Scan for the cell matching the given text and deliver its (X, Y) coordinate at center. 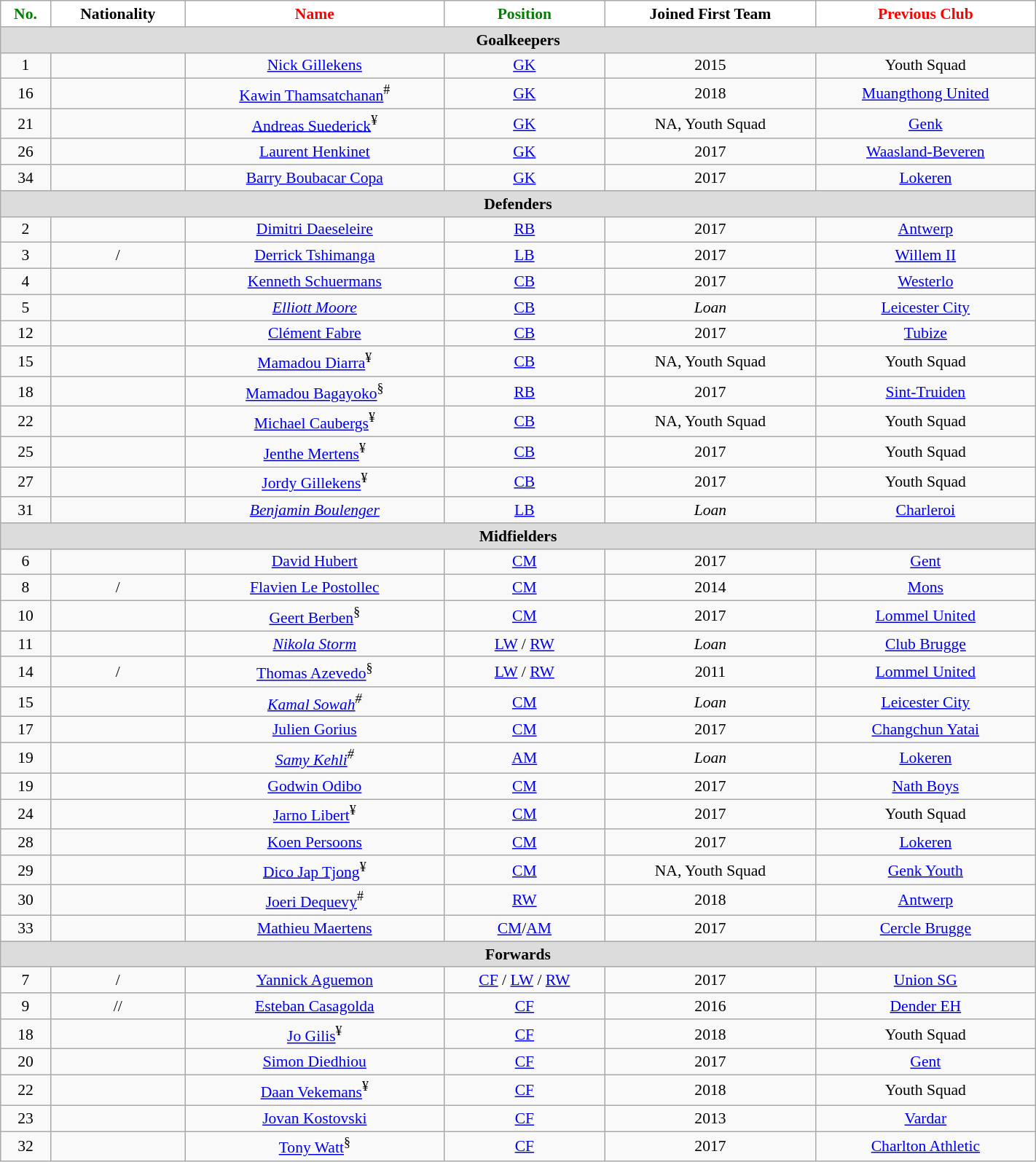
Willem II (925, 256)
Godwin Odibo (315, 786)
Mons (925, 588)
Jarno Libert¥ (315, 814)
2013 (710, 1118)
Midfielders (518, 536)
24 (25, 814)
31 (25, 510)
CF / LW / RW (525, 981)
2016 (710, 1006)
Genk Youth (925, 870)
Kamal Sowah# (315, 702)
CM/AM (525, 928)
2015 (710, 66)
3 (25, 256)
6 (25, 562)
Koen Persoons (315, 842)
Kawin Thamsatchanan# (315, 93)
Derrick Tshimanga (315, 256)
21 (25, 124)
RW (525, 900)
2 (25, 230)
Simon Diedhiou (315, 1062)
AM (525, 758)
Club Brugge (925, 644)
Jenthe Mertens¥ (315, 452)
Mamadou Diarra¥ (315, 361)
Laurent Henkinet (315, 152)
Nikola Storm (315, 644)
Vardar (925, 1118)
4 (25, 282)
Andreas Suederick¥ (315, 124)
33 (25, 928)
10 (25, 616)
25 (25, 452)
12 (25, 334)
Joined First Team (710, 14)
Union SG (925, 981)
Thomas Azevedo§ (315, 672)
5 (25, 307)
30 (25, 900)
Westerlo (925, 282)
11 (25, 644)
Jovan Kostovski (315, 1118)
Mamadou Bagayoko§ (315, 392)
Samy Kehli# (315, 758)
34 (25, 178)
16 (25, 93)
Jo Gilis¥ (315, 1035)
Geert Berben§ (315, 616)
23 (25, 1118)
Charleroi (925, 510)
14 (25, 672)
Julien Gorius (315, 730)
26 (25, 152)
29 (25, 870)
Sint-Truiden (925, 392)
9 (25, 1006)
Cercle Brugge (925, 928)
Tony Watt§ (315, 1147)
David Hubert (315, 562)
Joeri Dequevy# (315, 900)
Flavien Le Postollec (315, 588)
Dico Jap Tjong¥ (315, 870)
// (118, 1006)
Goalkeepers (518, 40)
Dender EH (925, 1006)
Daan Vekemans¥ (315, 1090)
Dimitri Daeseleire (315, 230)
Name (315, 14)
Clément Fabre (315, 334)
Position (525, 14)
Elliott Moore (315, 307)
Jordy Gillekens¥ (315, 482)
Tubize (925, 334)
Yannick Aguemon (315, 981)
28 (25, 842)
17 (25, 730)
Esteban Casagolda (315, 1006)
Muangthong United (925, 93)
Defenders (518, 204)
Nick Gillekens (315, 66)
2011 (710, 672)
No. (25, 14)
7 (25, 981)
Michael Caubergs¥ (315, 421)
Changchun Yatai (925, 730)
Previous Club (925, 14)
2014 (710, 588)
Forwards (518, 954)
8 (25, 588)
27 (25, 482)
Nath Boys (925, 786)
Kenneth Schuermans (315, 282)
Genk (925, 124)
Mathieu Maertens (315, 928)
Barry Boubacar Copa (315, 178)
20 (25, 1062)
32 (25, 1147)
Charlton Athletic (925, 1147)
Waasland-Beveren (925, 152)
1 (25, 66)
Nationality (118, 14)
Benjamin Boulenger (315, 510)
